Find where the given text appears and provide that cell's center as [x, y] coordinate. 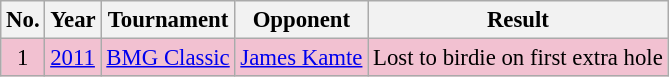
No. [23, 20]
Result [518, 20]
Tournament [168, 20]
BMG Classic [168, 58]
Year [73, 20]
James Kamte [302, 58]
1 [23, 58]
Opponent [302, 20]
Lost to birdie on first extra hole [518, 58]
2011 [73, 58]
